Capture the cell that displays the provided text and extract its (X, Y) central coordinate. 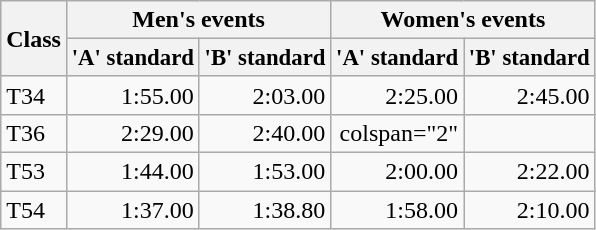
2:03.00 (265, 95)
2:22.00 (530, 172)
T34 (34, 95)
2:00.00 (398, 172)
1:44.00 (132, 172)
2:40.00 (265, 133)
1:58.00 (398, 210)
Women's events (463, 20)
2:25.00 (398, 95)
1:37.00 (132, 210)
1:53.00 (265, 172)
Men's events (198, 20)
T53 (34, 172)
Class (34, 39)
colspan="2" (398, 133)
2:29.00 (132, 133)
2:45.00 (530, 95)
T36 (34, 133)
T54 (34, 210)
1:55.00 (132, 95)
1:38.80 (265, 210)
2:10.00 (530, 210)
